Determine the (x, y) coordinate at the center of the cell enclosing the given text.  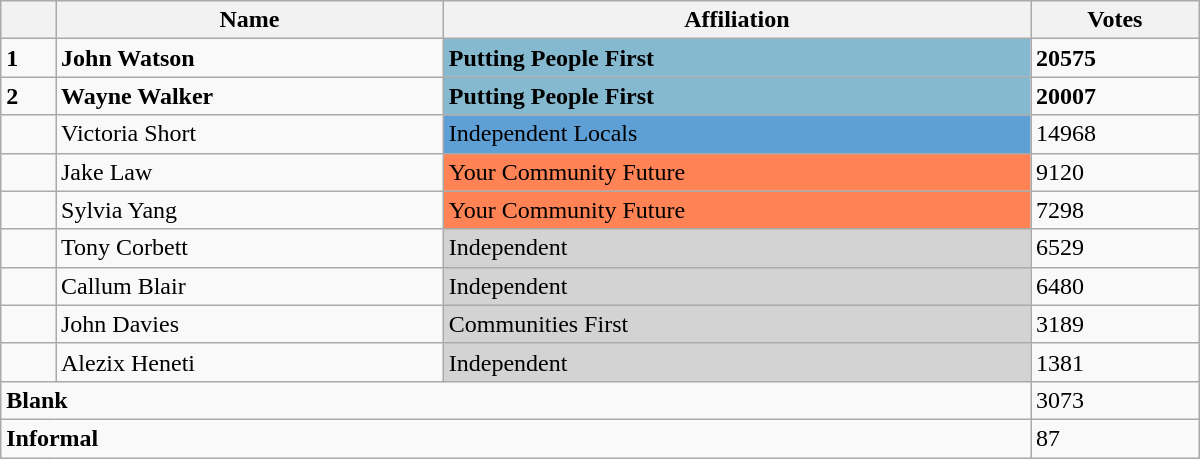
Wayne Walker (250, 96)
Name (250, 20)
20575 (1114, 58)
Independent Locals (736, 134)
Communities First (736, 324)
Blank (516, 400)
3073 (1114, 400)
3189 (1114, 324)
6480 (1114, 286)
2 (28, 96)
John Watson (250, 58)
7298 (1114, 210)
87 (1114, 438)
Informal (516, 438)
1 (28, 58)
Affiliation (736, 20)
Votes (1114, 20)
6529 (1114, 248)
John Davies (250, 324)
Tony Corbett (250, 248)
Victoria Short (250, 134)
14968 (1114, 134)
9120 (1114, 172)
Jake Law (250, 172)
Callum Blair (250, 286)
1381 (1114, 362)
Sylvia Yang (250, 210)
Alezix Heneti (250, 362)
20007 (1114, 96)
